From the cell containing the given text, extract its center point as [X, Y] coordinate. 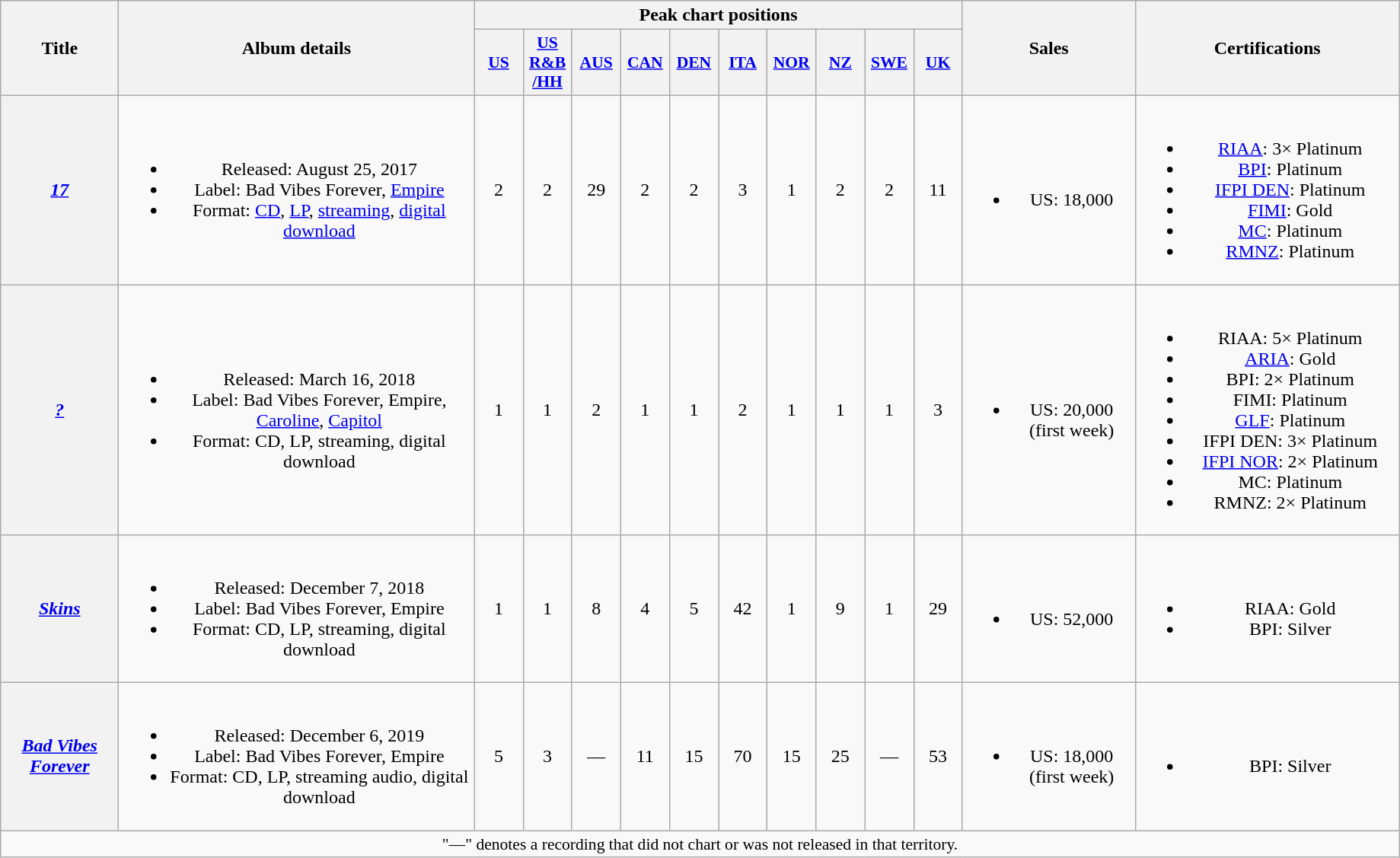
ITA [743, 62]
4 [645, 609]
US: 52,000 [1049, 609]
RIAA: 3× PlatinumBPI: PlatinumIFPI DEN: PlatinumFIMI: GoldMC: PlatinumRMNZ: Platinum [1267, 190]
Bad Vibes Forever [59, 757]
Album details [297, 49]
NZ [840, 62]
NOR [792, 62]
Released: December 6, 2019Label: Bad Vibes Forever, EmpireFormat: CD, LP, streaming audio, digital download [297, 757]
Skins [59, 609]
9 [840, 609]
Title [59, 49]
BPI: Silver [1267, 757]
70 [743, 757]
US: 18,000 [1049, 190]
AUS [596, 62]
US: 18,000(first week) [1049, 757]
RIAA: GoldBPI: Silver [1267, 609]
Sales [1049, 49]
Released: December 7, 2018Label: Bad Vibes Forever, EmpireFormat: CD, LP, streaming, digital download [297, 609]
RIAA: 5× PlatinumARIA: GoldBPI: 2× PlatinumFIMI: PlatinumGLF: PlatinumIFPI DEN: 3× PlatinumIFPI NOR: 2× PlatinumMC: PlatinumRMNZ: 2× Platinum [1267, 410]
US [499, 62]
42 [743, 609]
Certifications [1267, 49]
"—" denotes a recording that did not chart or was not released in that territory. [700, 844]
Peak chart positions [719, 15]
UK [938, 62]
US: 20,000(first week) [1049, 410]
Released: August 25, 2017Label: Bad Vibes Forever, EmpireFormat: CD, LP, streaming, digital download [297, 190]
SWE [889, 62]
Released: March 16, 2018Label: Bad Vibes Forever, Empire, Caroline, CapitolFormat: CD, LP, streaming, digital download [297, 410]
25 [840, 757]
? [59, 410]
53 [938, 757]
CAN [645, 62]
17 [59, 190]
DEN [694, 62]
USR&B/HH [547, 62]
8 [596, 609]
